Locate the cell with the specified text and output its [X, Y] center coordinate. 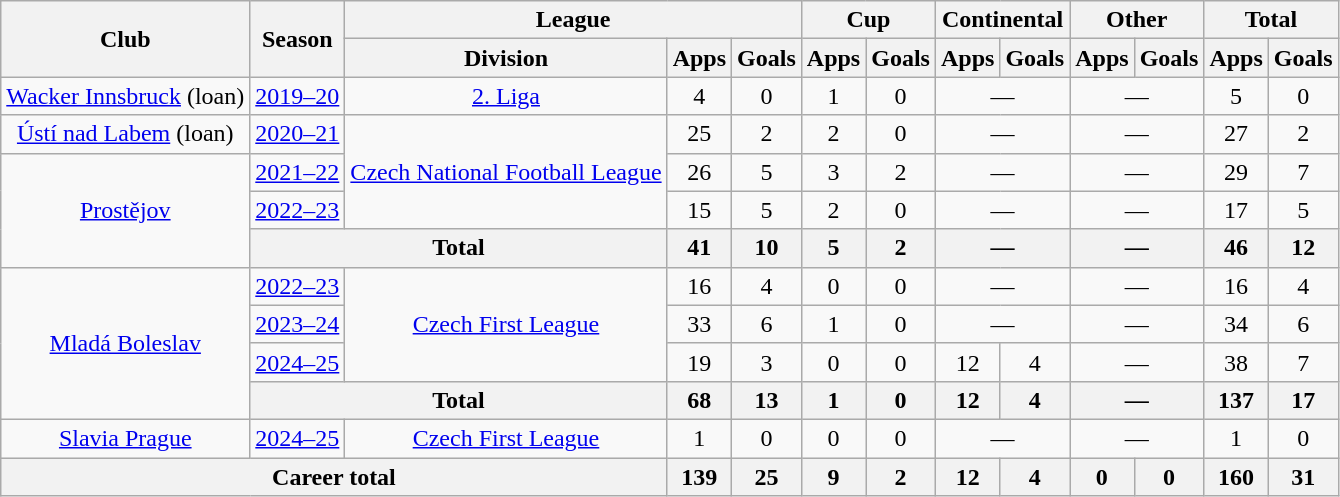
Cup [868, 20]
13 [767, 400]
38 [1236, 362]
Season [298, 39]
Other [1137, 20]
46 [1236, 248]
26 [699, 172]
137 [1236, 400]
9 [833, 477]
68 [699, 400]
Slavia Prague [126, 438]
Ústí nad Labem (loan) [126, 134]
27 [1236, 134]
Mladá Boleslav [126, 343]
34 [1236, 324]
33 [699, 324]
Wacker Innsbruck (loan) [126, 96]
2020–21 [298, 134]
19 [699, 362]
2023–24 [298, 324]
2019–20 [298, 96]
139 [699, 477]
League [573, 20]
Division [506, 58]
Czech National Football League [506, 172]
Career total [334, 477]
Continental [1002, 20]
160 [1236, 477]
15 [699, 210]
2021–22 [298, 172]
Prostějov [126, 210]
2. Liga [506, 96]
41 [699, 248]
Club [126, 39]
29 [1236, 172]
10 [767, 248]
31 [1303, 477]
